Capture the cell that displays the provided text and extract its [X, Y] central coordinate. 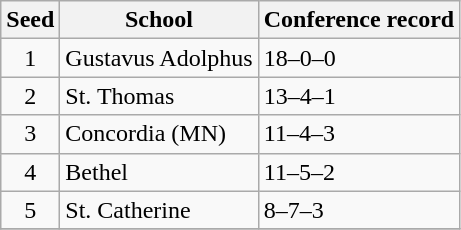
Bethel [159, 172]
5 [30, 210]
Conference record [358, 20]
1 [30, 58]
Gustavus Adolphus [159, 58]
11–4–3 [358, 134]
13–4–1 [358, 96]
2 [30, 96]
School [159, 20]
4 [30, 172]
11–5–2 [358, 172]
8–7–3 [358, 210]
St. Thomas [159, 96]
St. Catherine [159, 210]
Concordia (MN) [159, 134]
Seed [30, 20]
3 [30, 134]
18–0–0 [358, 58]
